From the cell containing the given text, extract its center point as [x, y] coordinate. 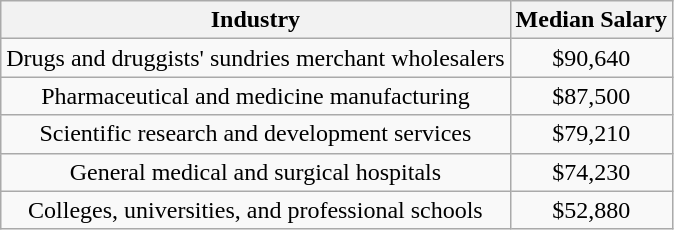
Median Salary [591, 20]
Colleges, universities, and professional schools [256, 210]
General medical and surgical hospitals [256, 172]
$52,880 [591, 210]
$79,210 [591, 134]
Drugs and druggists' sundries merchant wholesalers [256, 58]
Scientific research and development services [256, 134]
Pharmaceutical and medicine manufacturing [256, 96]
$74,230 [591, 172]
$90,640 [591, 58]
$87,500 [591, 96]
Industry [256, 20]
